From the cell containing the given text, extract its center point as [x, y] coordinate. 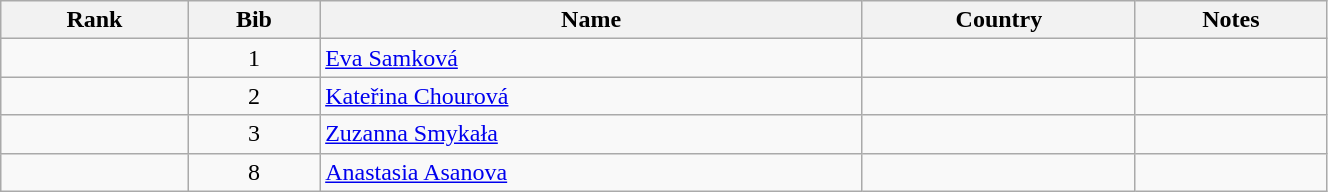
Zuzanna Smykała [592, 134]
Rank [94, 20]
1 [254, 58]
Kateřina Chourová [592, 96]
Eva Samková [592, 58]
Name [592, 20]
2 [254, 96]
Country [998, 20]
Bib [254, 20]
Anastasia Asanova [592, 172]
3 [254, 134]
Notes [1230, 20]
8 [254, 172]
